Scan for the cell matching the given text and deliver its (x, y) coordinate at center. 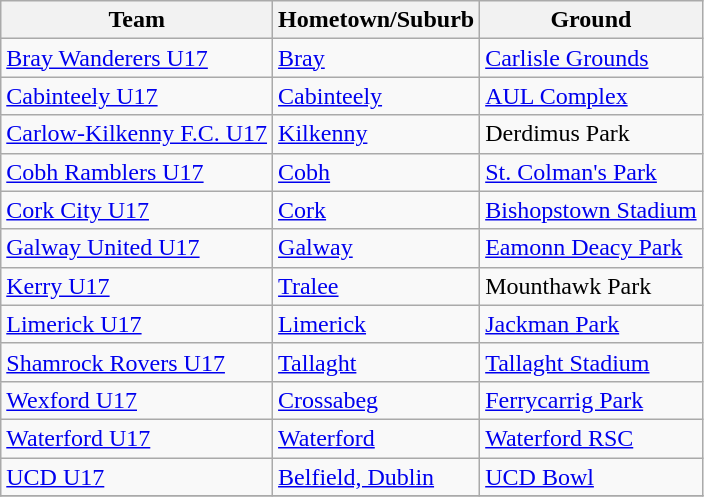
Cobh Ramblers U17 (137, 172)
Bray Wanderers U17 (137, 58)
AUL Complex (591, 96)
Galway United U17 (137, 248)
Mounthawk Park (591, 286)
Waterford (376, 438)
Cork (376, 210)
Bray (376, 58)
Carlow-Kilkenny F.C. U17 (137, 134)
Team (137, 20)
Shamrock Rovers U17 (137, 362)
St. Colman's Park (591, 172)
UCD Bowl (591, 477)
Kerry U17 (137, 286)
Ferrycarrig Park (591, 400)
Derdimus Park (591, 134)
Crossabeg (376, 400)
Tallaght (376, 362)
Eamonn Deacy Park (591, 248)
Wexford U17 (137, 400)
Ground (591, 20)
Tallaght Stadium (591, 362)
Belfield, Dublin (376, 477)
Cabinteely (376, 96)
Hometown/Suburb (376, 20)
Cork City U17 (137, 210)
Kilkenny (376, 134)
Cabinteely U17 (137, 96)
Jackman Park (591, 324)
Bishopstown Stadium (591, 210)
Limerick U17 (137, 324)
Limerick (376, 324)
Cobh (376, 172)
Tralee (376, 286)
Waterford RSC (591, 438)
Waterford U17 (137, 438)
Carlisle Grounds (591, 58)
Galway (376, 248)
UCD U17 (137, 477)
